Extract the (X, Y) coordinate from the center of the cell holding the provided text.  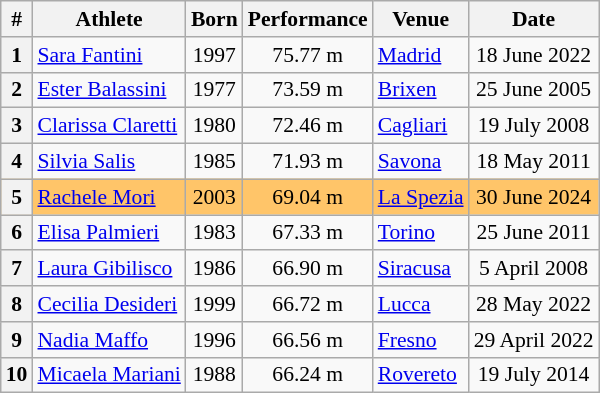
Ester Balassini (108, 90)
1988 (214, 375)
Venue (421, 19)
7 (17, 269)
1986 (214, 269)
Laura Gibilisco (108, 269)
Athlete (108, 19)
Born (214, 19)
3 (17, 126)
Torino (421, 233)
La Spezia (421, 197)
5 April 2008 (534, 269)
Elisa Palmieri (108, 233)
2 (17, 90)
Brixen (421, 90)
Sara Fantini (108, 55)
18 June 2022 (534, 55)
66.56 m (308, 340)
Rachele Mori (108, 197)
Siracusa (421, 269)
18 May 2011 (534, 162)
72.46 m (308, 126)
25 June 2011 (534, 233)
4 (17, 162)
1 (17, 55)
Silvia Salis (108, 162)
75.77 m (308, 55)
Cecilia Desideri (108, 304)
66.72 m (308, 304)
19 July 2008 (534, 126)
19 July 2014 (534, 375)
Rovereto (421, 375)
Performance (308, 19)
# (17, 19)
66.24 m (308, 375)
Fresno (421, 340)
66.90 m (308, 269)
8 (17, 304)
Lucca (421, 304)
71.93 m (308, 162)
29 April 2022 (534, 340)
67.33 m (308, 233)
10 (17, 375)
1980 (214, 126)
1983 (214, 233)
30 June 2024 (534, 197)
Micaela Mariani (108, 375)
1997 (214, 55)
69.04 m (308, 197)
Cagliari (421, 126)
Savona (421, 162)
73.59 m (308, 90)
1977 (214, 90)
9 (17, 340)
1985 (214, 162)
2003 (214, 197)
28 May 2022 (534, 304)
Madrid (421, 55)
5 (17, 197)
Clarissa Claretti (108, 126)
25 June 2005 (534, 90)
1996 (214, 340)
6 (17, 233)
Nadia Maffo (108, 340)
1999 (214, 304)
Date (534, 19)
